Scan for the cell matching the given text and deliver its (X, Y) coordinate at center. 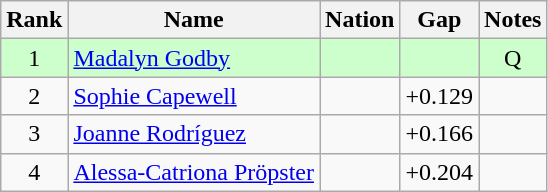
Gap (440, 20)
2 (34, 96)
4 (34, 172)
1 (34, 58)
Nation (360, 20)
+0.166 (440, 134)
Notes (513, 20)
Alessa-Catriona Pröpster (194, 172)
Sophie Capewell (194, 96)
Madalyn Godby (194, 58)
Joanne Rodríguez (194, 134)
+0.204 (440, 172)
Rank (34, 20)
Name (194, 20)
Q (513, 58)
+0.129 (440, 96)
3 (34, 134)
